From the cell containing the given text, extract its center point as [x, y] coordinate. 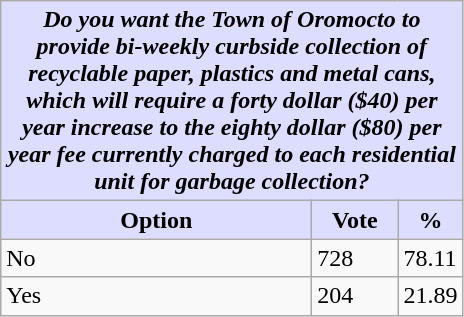
204 [355, 296]
% [430, 220]
No [156, 258]
Yes [156, 296]
728 [355, 258]
Option [156, 220]
21.89 [430, 296]
78.11 [430, 258]
Vote [355, 220]
